Extract the [X, Y] coordinate from the center of the cell holding the provided text.  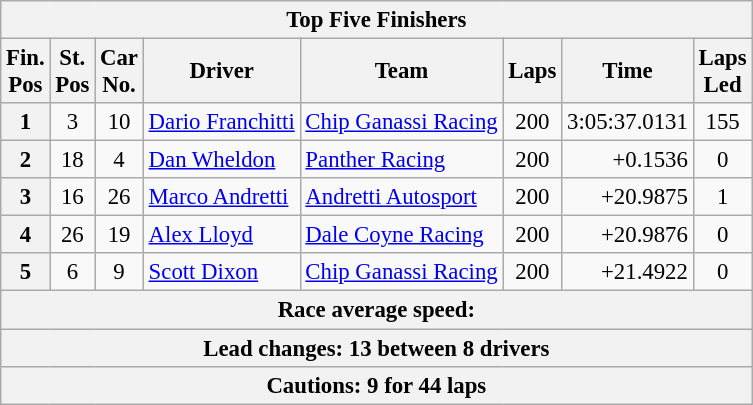
Lead changes: 13 between 8 drivers [376, 348]
+20.9876 [628, 235]
Time [628, 72]
+21.4922 [628, 273]
Scott Dixon [222, 273]
Laps [532, 72]
CarNo. [120, 72]
Top Five Finishers [376, 20]
6 [72, 273]
Marco Andretti [222, 197]
10 [120, 122]
2 [26, 160]
155 [722, 122]
Dale Coyne Racing [402, 235]
3:05:37.0131 [628, 122]
19 [120, 235]
Alex Lloyd [222, 235]
18 [72, 160]
Dan Wheldon [222, 160]
St.Pos [72, 72]
Panther Racing [402, 160]
16 [72, 197]
Team [402, 72]
Fin.Pos [26, 72]
5 [26, 273]
+0.1536 [628, 160]
Andretti Autosport [402, 197]
Dario Franchitti [222, 122]
Cautions: 9 for 44 laps [376, 385]
9 [120, 273]
LapsLed [722, 72]
Driver [222, 72]
Race average speed: [376, 310]
+20.9875 [628, 197]
